Search for the cell housing the specified text and yield its [X, Y] center coordinate. 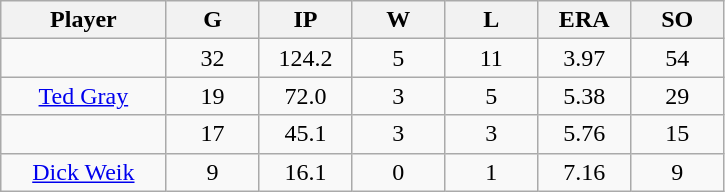
15 [678, 134]
19 [212, 96]
45.1 [306, 134]
1 [492, 172]
SO [678, 20]
17 [212, 134]
16.1 [306, 172]
11 [492, 58]
Ted Gray [84, 96]
54 [678, 58]
0 [398, 172]
124.2 [306, 58]
ERA [584, 20]
72.0 [306, 96]
5.76 [584, 134]
5.38 [584, 96]
L [492, 20]
32 [212, 58]
Player [84, 20]
G [212, 20]
3.97 [584, 58]
IP [306, 20]
29 [678, 96]
7.16 [584, 172]
W [398, 20]
Dick Weik [84, 172]
